Return [X, Y] of the center of cell containing provided text 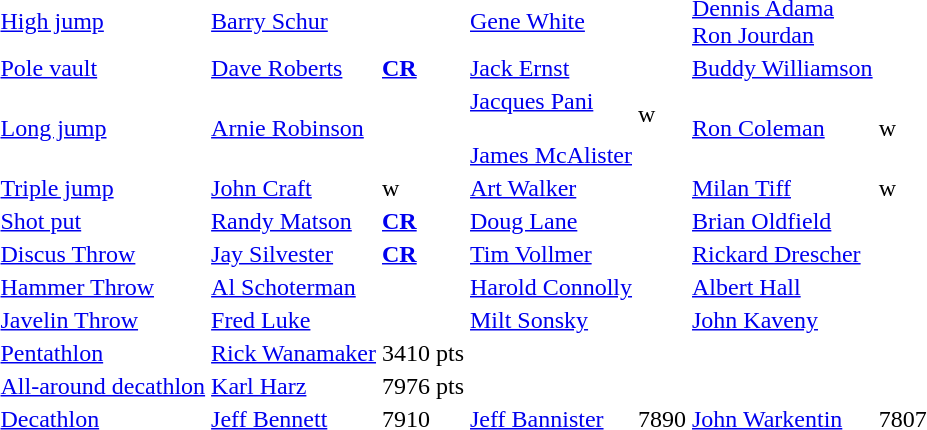
Dave Roberts [294, 68]
Rick Wanamaker [294, 353]
Rickard Drescher [783, 254]
Arnie Robinson [294, 128]
Brian Oldfield [783, 221]
Milan Tiff [783, 188]
Randy Matson [294, 221]
Albert Hall [783, 287]
Jacques PaniJames McAlister [552, 128]
Al Schoterman [294, 287]
John Kaveny [783, 320]
Ron Coleman [783, 128]
Harold Connolly [552, 287]
Art Walker [552, 188]
Buddy Williamson [783, 68]
Jack Ernst [552, 68]
Karl Harz [294, 386]
John Craft [294, 188]
Doug Lane [552, 221]
Jay Silvester [294, 254]
7976 pts [424, 386]
3410 pts [424, 353]
Tim Vollmer [552, 254]
Fred Luke [294, 320]
Milt Sonsky [552, 320]
